Return the (x, y) coordinate for the center point of the cell that contains the specified text.  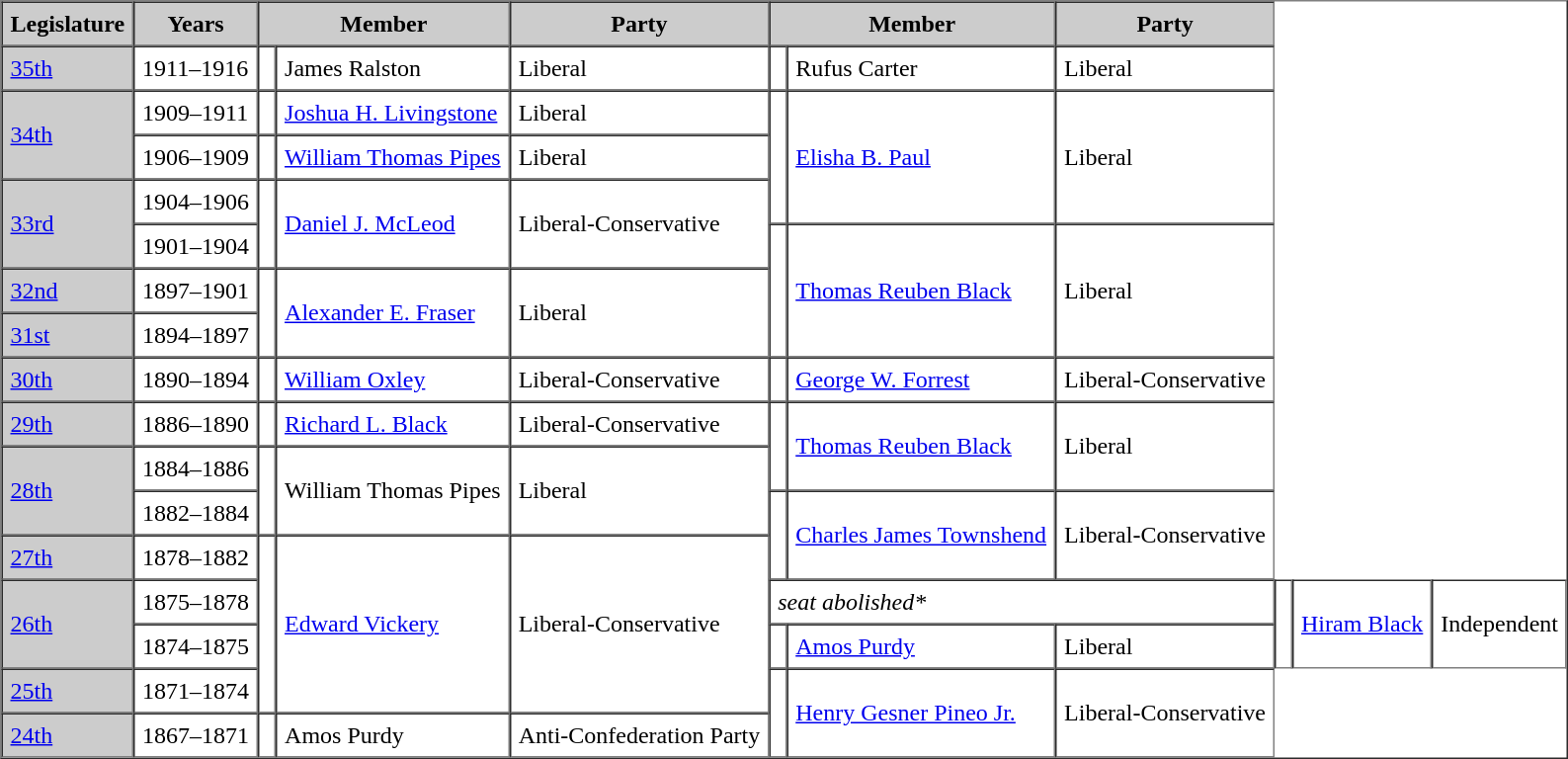
31st (68, 334)
1911–1916 (196, 67)
1875–1878 (196, 601)
Years (196, 24)
1894–1897 (196, 334)
Legislature (68, 24)
George W. Forrest (921, 379)
24th (68, 735)
Edward Vickery (393, 625)
William Oxley (393, 379)
Independent (1500, 624)
1904–1906 (196, 202)
27th (68, 557)
34th (68, 135)
1871–1874 (196, 690)
1878–1882 (196, 557)
33rd (68, 224)
28th (68, 491)
35th (68, 67)
seat abolished* (1022, 601)
1901–1904 (196, 245)
1890–1894 (196, 379)
1874–1875 (196, 646)
Anti-Confederation Party (640, 735)
1867–1871 (196, 735)
James Ralston (393, 67)
Daniel J. McLeod (393, 224)
Henry Gesner Pineo Jr. (921, 713)
26th (68, 624)
Rufus Carter (921, 67)
Charles James Townshend (921, 535)
Hiram Black (1362, 624)
Alexander E. Fraser (393, 313)
1884–1886 (196, 468)
25th (68, 690)
1909–1911 (196, 113)
Joshua H. Livingstone (393, 113)
32nd (68, 291)
1906–1909 (196, 156)
1897–1901 (196, 291)
1886–1890 (196, 423)
1882–1884 (196, 512)
Elisha B. Paul (921, 158)
30th (68, 379)
29th (68, 423)
Richard L. Black (393, 423)
